From the cell containing the given text, extract its center point as [x, y] coordinate. 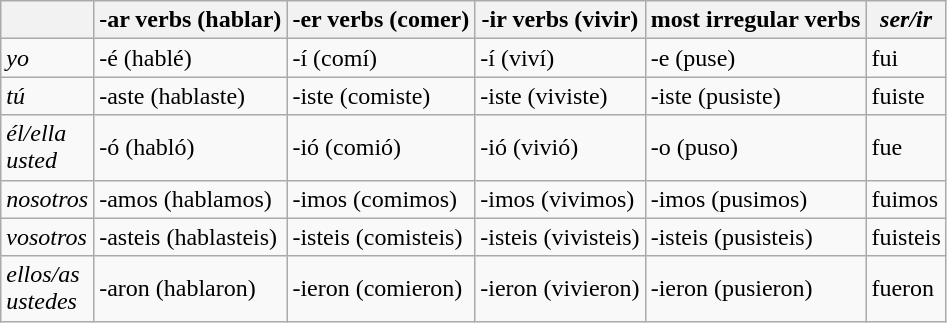
-e (puse) [756, 58]
-ió (comió) [381, 148]
-imos (vivimos) [560, 199]
nosotros [48, 199]
-aron (hablaron) [190, 288]
-ieron (comieron) [381, 288]
-er verbs (comer) [381, 20]
-í (viví) [560, 58]
-iste (comiste) [381, 96]
ser/ir [906, 20]
-ir verbs (vivir) [560, 20]
ellos/as ustedes [48, 288]
-é (hablé) [190, 58]
vosotros [48, 237]
fuisteis [906, 237]
-iste (pusiste) [756, 96]
most irregular verbs [756, 20]
-ieron (vivieron) [560, 288]
él/ella usted [48, 148]
-amos (hablamos) [190, 199]
fuimos [906, 199]
-isteis (pusisteis) [756, 237]
-ieron (pusieron) [756, 288]
-asteis (hablasteis) [190, 237]
-í (comí) [381, 58]
yo [48, 58]
-ió (vivió) [560, 148]
-ar verbs (hablar) [190, 20]
fui [906, 58]
-iste (viviste) [560, 96]
-isteis (vivisteis) [560, 237]
fueron [906, 288]
-aste (hablaste) [190, 96]
fue [906, 148]
-isteis (comisteis) [381, 237]
-o (puso) [756, 148]
-ó (habló) [190, 148]
-imos (pusimos) [756, 199]
tú [48, 96]
fuiste [906, 96]
-imos (comimos) [381, 199]
